Determine the (x, y) coordinate at the center of the cell enclosing the given text.  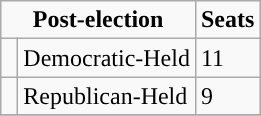
Seats (227, 20)
Republican-Held (107, 96)
Democratic-Held (107, 58)
Post-election (98, 20)
11 (227, 58)
9 (227, 96)
